For the text-containing cell, return its midpoint in [x, y] coordinate format. 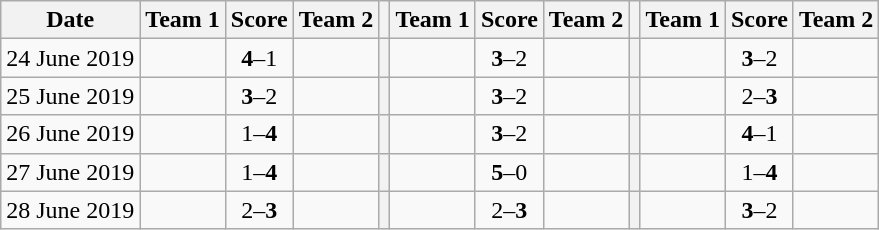
24 June 2019 [70, 58]
26 June 2019 [70, 134]
Date [70, 20]
25 June 2019 [70, 96]
27 June 2019 [70, 172]
5–0 [509, 172]
28 June 2019 [70, 210]
